Find where the given text appears and provide that cell's center as [x, y] coordinate. 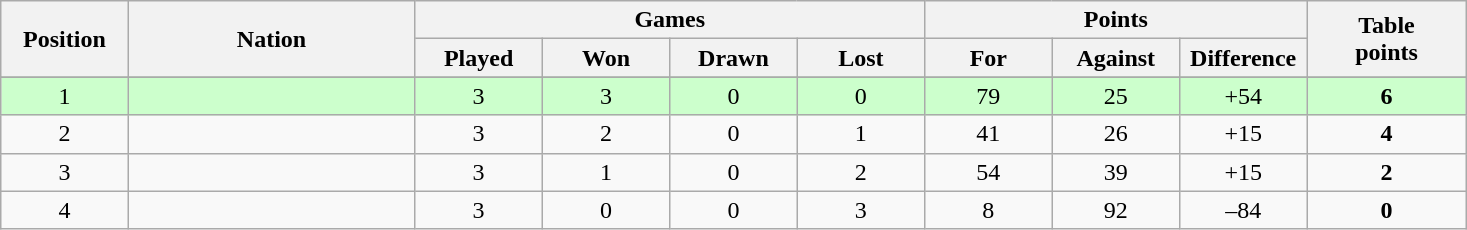
Won [606, 58]
41 [988, 134]
92 [1116, 210]
54 [988, 172]
+54 [1242, 96]
For [988, 58]
Points [1116, 20]
6 [1386, 96]
25 [1116, 96]
Difference [1242, 58]
8 [988, 210]
26 [1116, 134]
Played [478, 58]
Lost [860, 58]
79 [988, 96]
Tablepoints [1386, 39]
39 [1116, 172]
Games [670, 20]
Against [1116, 58]
–84 [1242, 210]
Position [64, 39]
Drawn [734, 58]
Nation [272, 39]
